Find where the given text appears and provide that cell's center as [X, Y] coordinate. 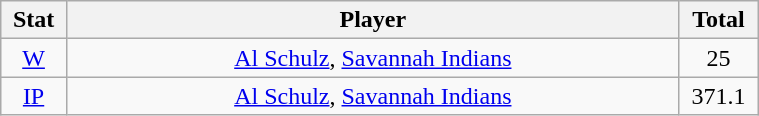
Player [372, 20]
371.1 [718, 96]
W [34, 58]
IP [34, 96]
Stat [34, 20]
Total [718, 20]
25 [718, 58]
